Detect which cell encompasses the target text, then output its [x, y] center coordinate. 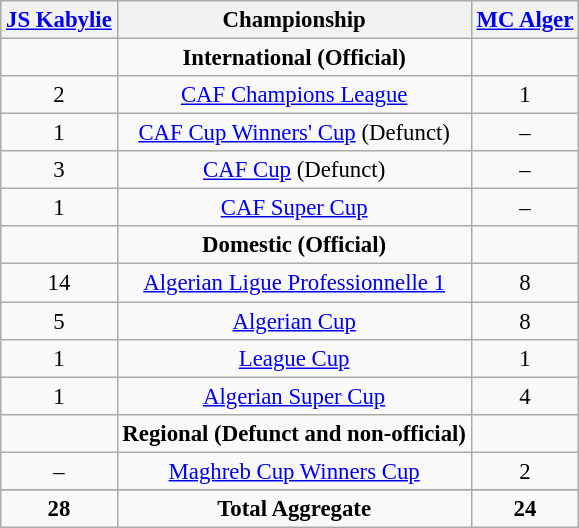
Total Aggregate [294, 509]
3 [59, 170]
International (Official) [294, 58]
Algerian Ligue Professionnelle 1 [294, 283]
MC Alger [524, 20]
CAF Super Cup [294, 208]
Championship [294, 20]
5 [59, 321]
4 [524, 396]
Algerian Super Cup [294, 396]
CAF Champions League [294, 95]
Algerian Cup [294, 321]
JS Kabylie [59, 20]
14 [59, 283]
Domestic (Official) [294, 245]
CAF Cup (Defunct) [294, 170]
Regional (Defunct and non-official) [294, 433]
League Cup [294, 358]
28 [59, 509]
CAF Cup Winners' Cup (Defunct) [294, 133]
24 [524, 509]
Maghreb Cup Winners Cup [294, 471]
